Return the [x, y] coordinate for the center point of the cell that contains the specified text.  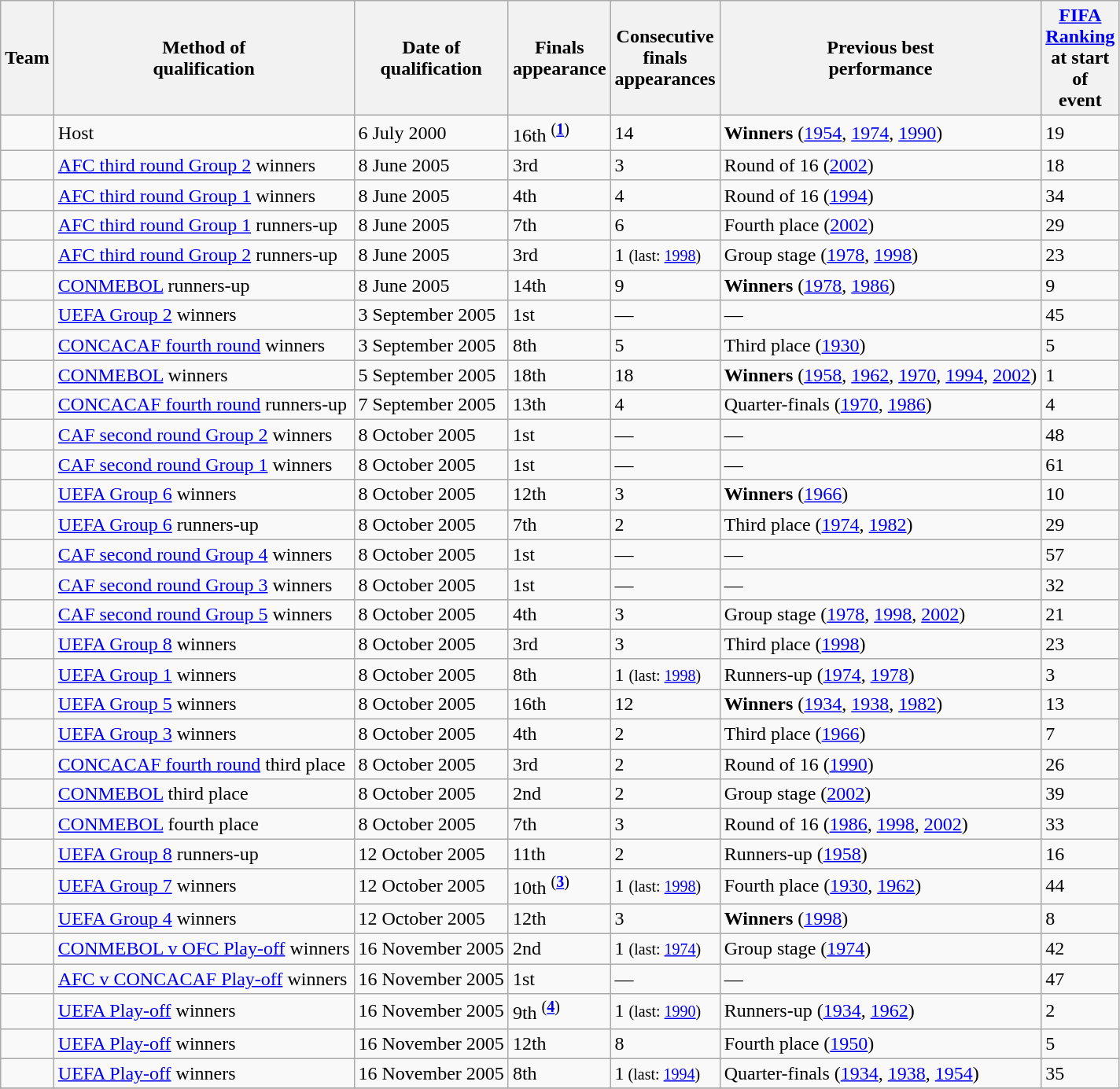
1 (last: 1974) [665, 948]
7 September 2005 [431, 405]
CAF second round Group 2 winners [204, 435]
CONMEBOL winners [204, 375]
Group stage (1974) [881, 948]
Finalsappearance [559, 58]
CONMEBOL third place [204, 794]
Round of 16 (1994) [881, 195]
21 [1081, 614]
Previous bestperformance [881, 58]
1 (last: 1994) [665, 1073]
UEFA Group 6 winners [204, 495]
UEFA Group 8 runners-up [204, 854]
CONMEBOL fourth place [204, 824]
UEFA Group 3 winners [204, 734]
CAF second round Group 5 winners [204, 614]
Consecutivefinalsappearances [665, 58]
32 [1081, 584]
AFC v CONCACAF Play-off winners [204, 979]
6 [665, 225]
Third place (1930) [881, 345]
14th [559, 285]
16 [1081, 854]
Fourth place (2002) [881, 225]
AFC third round Group 2 runners-up [204, 256]
5 September 2005 [431, 375]
16th [559, 704]
1 [1081, 375]
14 [665, 134]
16th (1) [559, 134]
10th (3) [559, 887]
CAF second round Group 4 winners [204, 554]
Runners-up (1934, 1962) [881, 1011]
Round of 16 (1986, 1998, 2002) [881, 824]
18th [559, 375]
Method ofqualification [204, 58]
13 [1081, 704]
44 [1081, 887]
CONCACAF fourth round third place [204, 764]
Group stage (1978, 1998) [881, 256]
Host [204, 134]
UEFA Group 7 winners [204, 887]
Group stage (1978, 1998, 2002) [881, 614]
UEFA Group 5 winners [204, 704]
Fourth place (1950) [881, 1043]
42 [1081, 948]
Third place (1998) [881, 644]
Third place (1974, 1982) [881, 524]
Date ofqualification [431, 58]
Winners (1978, 1986) [881, 285]
57 [1081, 554]
47 [1081, 979]
33 [1081, 824]
CAF second round Group 1 winners [204, 465]
Winners (1954, 1974, 1990) [881, 134]
34 [1081, 195]
UEFA Group 8 winners [204, 644]
Team [28, 58]
19 [1081, 134]
9th (4) [559, 1011]
Group stage (2002) [881, 794]
UEFA Group 2 winners [204, 315]
Runners-up (1958) [881, 854]
UEFA Group 4 winners [204, 918]
10 [1081, 495]
48 [1081, 435]
FIFARankingat startofevent [1081, 58]
Winners (1966) [881, 495]
7 [1081, 734]
Winners (1998) [881, 918]
1 (last: 1990) [665, 1011]
CONMEBOL runners-up [204, 285]
11th [559, 854]
12 [665, 704]
UEFA Group 1 winners [204, 674]
35 [1081, 1073]
CONMEBOL v OFC Play-off winners [204, 948]
Quarter-finals (1934, 1938, 1954) [881, 1073]
Round of 16 (1990) [881, 764]
AFC third round Group 1 winners [204, 195]
Third place (1966) [881, 734]
Fourth place (1930, 1962) [881, 887]
13th [559, 405]
CONCACAF fourth round winners [204, 345]
39 [1081, 794]
Runners-up (1974, 1978) [881, 674]
AFC third round Group 2 winners [204, 165]
CAF second round Group 3 winners [204, 584]
Winners (1958, 1962, 1970, 1994, 2002) [881, 375]
6 July 2000 [431, 134]
CONCACAF fourth round runners-up [204, 405]
26 [1081, 764]
45 [1081, 315]
61 [1081, 465]
UEFA Group 6 runners-up [204, 524]
AFC third round Group 1 runners-up [204, 225]
Round of 16 (2002) [881, 165]
Winners (1934, 1938, 1982) [881, 704]
Quarter-finals (1970, 1986) [881, 405]
